Identify which cell holds the provided text, then report its [x, y] central coordinate. 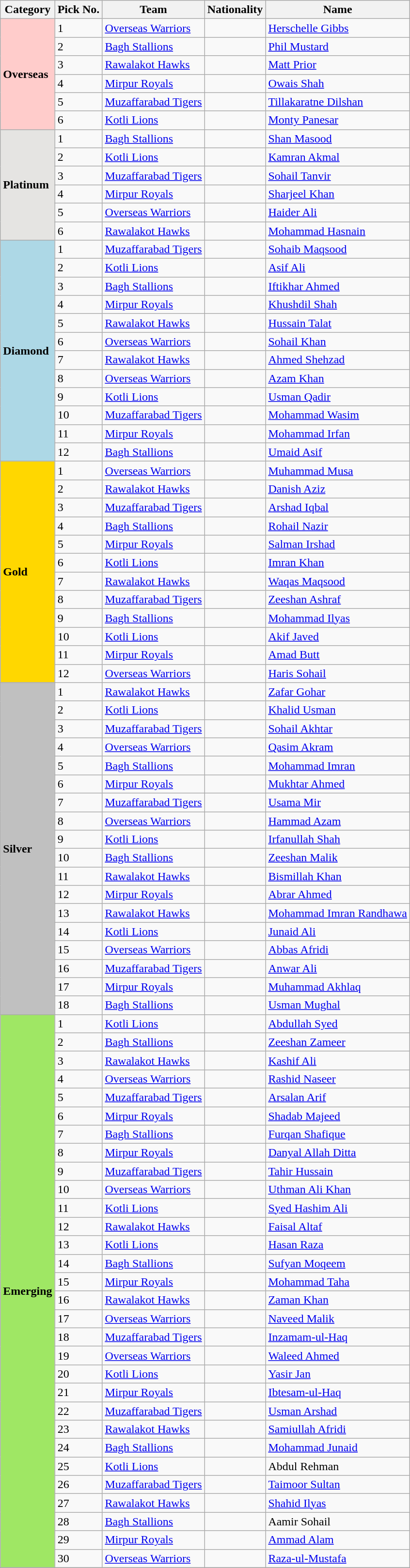
Gold [28, 572]
Sufyan Moqeem [338, 1263]
Mohammad Irfan [338, 434]
Khushdil Shah [338, 305]
Inzamam-ul-Haq [338, 1337]
29 [79, 1540]
Khalid Usman [338, 710]
Irfanullah Shah [338, 839]
Naveed Malik [338, 1319]
Taimoor Sultan [338, 1485]
Qasim Akram [338, 747]
Owais Shah [338, 83]
Pick No. [79, 10]
Amad Butt [338, 655]
Danish Aziz [338, 489]
Mohammad Taha [338, 1282]
Arsalan Arif [338, 1097]
Hammad Azam [338, 821]
19 [79, 1355]
Muhammad Musa [338, 470]
Imran Khan [338, 563]
Yasir Jan [338, 1374]
21 [79, 1392]
Hasan Raza [338, 1245]
Mohammad Junaid [338, 1448]
Usman Mughal [338, 1005]
28 [79, 1521]
25 [79, 1466]
Furqan Shafique [338, 1134]
Waqas Maqsood [338, 581]
Uthman Ali Khan [338, 1190]
Team [153, 10]
Umaid Asif [338, 452]
Usman Arshad [338, 1411]
Tahir Hussain [338, 1171]
Kashif Ali [338, 1060]
Mohammad Hasnain [338, 231]
Samiullah Afridi [338, 1429]
Salman Irshad [338, 544]
Nationality [235, 10]
Abrar Ahmed [338, 895]
Zeeshan Ashraf [338, 600]
Haris Sohail [338, 673]
Usman Qadir [338, 397]
26 [79, 1485]
Faisal Altaf [338, 1226]
Zaman Khan [338, 1300]
Mohammad Imran Randhawa [338, 913]
Diamond [28, 351]
23 [79, 1429]
27 [79, 1503]
Mohammad Ilyas [338, 618]
Shahid Ilyas [338, 1503]
Mohammad Imran [338, 765]
Abdul Rehman [338, 1466]
Syed Hashim Ali [338, 1208]
20 [79, 1374]
Silver [28, 849]
Akif Javed [338, 637]
Junaid Ali [338, 931]
Zeeshan Zameer [338, 1042]
Herschelle Gibbs [338, 28]
Sohail Tanvir [338, 175]
Azam Khan [338, 378]
Ahmed Shehzad [338, 360]
Haider Ali [338, 212]
Ibtesam-ul-Haq [338, 1392]
Anwar Ali [338, 968]
Tillakaratne Dilshan [338, 102]
Rashid Naseer [338, 1079]
24 [79, 1448]
Sohail Khan [338, 342]
Mohammad Wasim [338, 415]
Matt Prior [338, 65]
Overseas [28, 74]
Phil Mustard [338, 47]
Name [338, 10]
Emerging [28, 1291]
22 [79, 1411]
Iftikhar Ahmed [338, 286]
Bismillah Khan [338, 876]
Danyal Allah Ditta [338, 1153]
Waleed Ahmed [338, 1355]
Monty Panesar [338, 120]
Category [28, 10]
Rohail Nazir [338, 526]
Arshad Iqbal [338, 507]
Abbas Afridi [338, 950]
30 [79, 1558]
Platinum [28, 185]
Raza-ul-Mustafa [338, 1558]
Mukhtar Ahmed [338, 784]
Zeeshan Malik [338, 858]
Usama Mir [338, 802]
Ammad Alam [338, 1540]
Sharjeel Khan [338, 194]
Hussain Talat [338, 323]
Shan Masood [338, 139]
Kamran Akmal [338, 157]
Abdullah Syed [338, 1024]
Shadab Majeed [338, 1116]
Sohail Akhtar [338, 729]
Asif Ali [338, 268]
Muhammad Akhlaq [338, 987]
Zafar Gohar [338, 692]
Sohaib Maqsood [338, 249]
Aamir Sohail [338, 1521]
